Scan for the cell matching the given text and deliver its [x, y] coordinate at center. 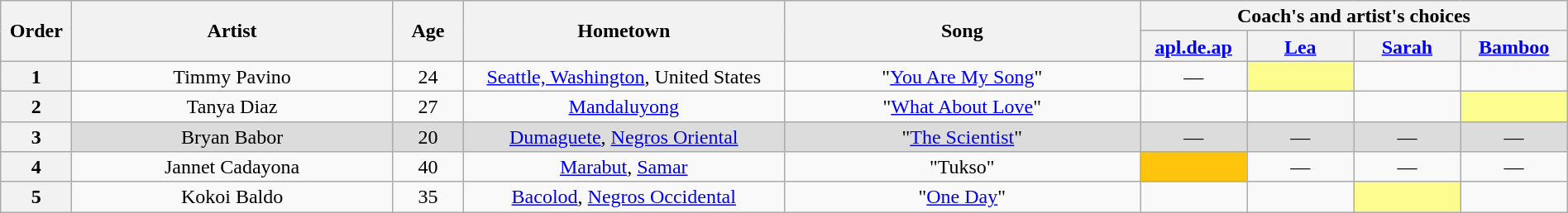
Jannet Cadayona [232, 167]
"One Day" [963, 196]
4 [36, 167]
Seattle, Washington, United States [624, 76]
35 [428, 196]
1 [36, 76]
Song [963, 31]
40 [428, 167]
20 [428, 137]
Kokoi Baldo [232, 196]
Bryan Babor [232, 137]
Artist [232, 31]
Coach's and artist's choices [1355, 17]
27 [428, 106]
Hometown [624, 31]
3 [36, 137]
Age [428, 31]
Sarah [1408, 46]
Dumaguete, Negros Oriental [624, 137]
Marabut, Samar [624, 167]
Order [36, 31]
"Tukso" [963, 167]
Timmy Pavino [232, 76]
Mandaluyong [624, 106]
Tanya Diaz [232, 106]
5 [36, 196]
Bacolod, Negros Occidental [624, 196]
apl.de.ap [1194, 46]
24 [428, 76]
"The Scientist" [963, 137]
Lea [1300, 46]
"You Are My Song" [963, 76]
2 [36, 106]
"What About Love" [963, 106]
Bamboo [1513, 46]
